Pinpoint the cell where the given text exists, returning its (x, y) midpoint coordinate. 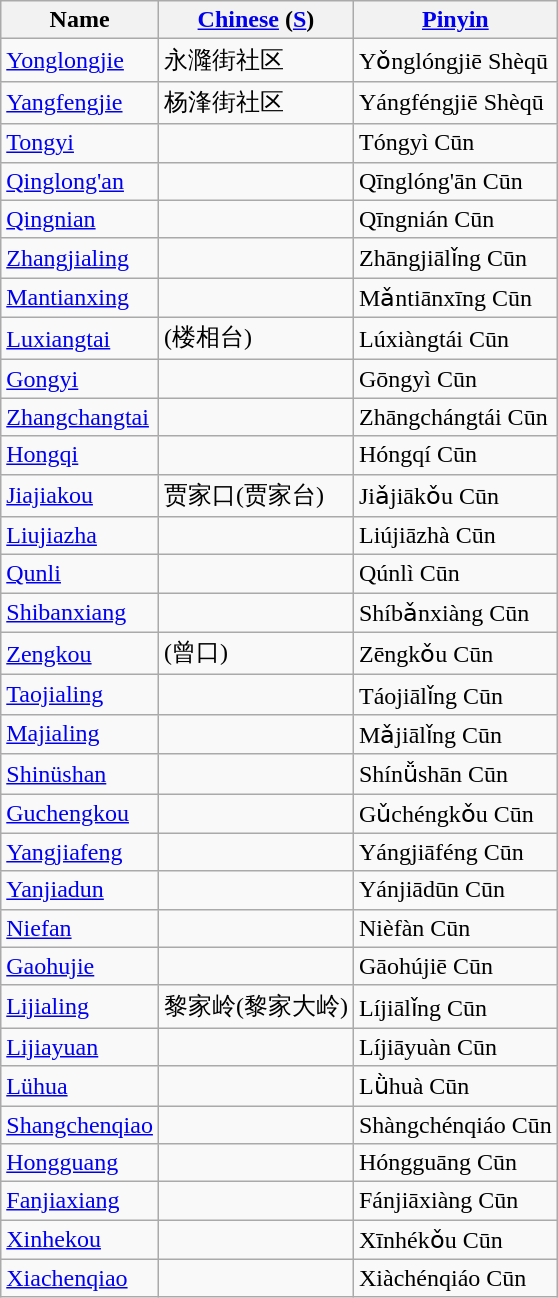
Yángjiāféng Cūn (455, 852)
Liujiazha (80, 536)
Gāohújiē Cūn (455, 966)
Gǔchéngkǒu Cūn (455, 814)
Shinüshan (80, 774)
Hongguang (80, 1163)
Hongqi (80, 455)
Gongyi (80, 379)
Zhangjialing (80, 258)
Mǎntiānxīng Cūn (455, 298)
Mantianxing (80, 298)
Zhāngjiālǐng Cūn (455, 258)
Pinyin (455, 20)
Yangfengjie (80, 102)
Liújiāzhà Cūn (455, 536)
Name (80, 20)
Mǎjiālǐng Cūn (455, 734)
(曾口) (256, 654)
Luxiangtai (80, 338)
Majialing (80, 734)
Shínǚshān Cūn (455, 774)
Xiàchénqiáo Cūn (455, 1278)
Fánjiāxiàng Cūn (455, 1201)
杨浲街社区 (256, 102)
Xiachenqiao (80, 1278)
Qúnlì Cūn (455, 574)
Tóngyì Cūn (455, 143)
Yanjiadun (80, 890)
Niefan (80, 928)
Zhāngchángtái Cūn (455, 417)
(楼相台) (256, 338)
Qunli (80, 574)
Jiǎjiākǒu Cūn (455, 496)
Hóngguāng Cūn (455, 1163)
Líjiāyuàn Cūn (455, 1047)
Gaohujie (80, 966)
Zhangchangtai (80, 417)
Shíbǎnxiàng Cūn (455, 613)
Taojialing (80, 695)
Yángféngjiē Shèqū (455, 102)
Lǜhuà Cūn (455, 1086)
Yánjiādūn Cūn (455, 890)
Lijiayuan (80, 1047)
Fanjiaxiang (80, 1201)
Guchengkou (80, 814)
Yangjiafeng (80, 852)
Shangchenqiao (80, 1125)
Chinese (S) (256, 20)
Táojiālǐng Cūn (455, 695)
Qīngnián Cūn (455, 219)
Zengkou (80, 654)
黎家岭(黎家大岭) (256, 1006)
Lijialing (80, 1006)
Qinglong'an (80, 181)
Yǒnglóngjiē Shèqū (455, 60)
Shibanxiang (80, 613)
Nièfàn Cūn (455, 928)
Tongyi (80, 143)
Jiajiakou (80, 496)
Xinhekou (80, 1240)
Xīnhékǒu Cūn (455, 1240)
Gōngyì Cūn (455, 379)
Qīnglóng'ān Cūn (455, 181)
Shàngchénqiáo Cūn (455, 1125)
Lühua (80, 1086)
Lúxiàngtái Cūn (455, 338)
贾家口(贾家台) (256, 496)
Zēngkǒu Cūn (455, 654)
Líjiālǐng Cūn (455, 1006)
Qingnian (80, 219)
Hóngqí Cūn (455, 455)
永漋街社区 (256, 60)
Yonglongjie (80, 60)
